Search for the cell housing the specified text and yield its [x, y] center coordinate. 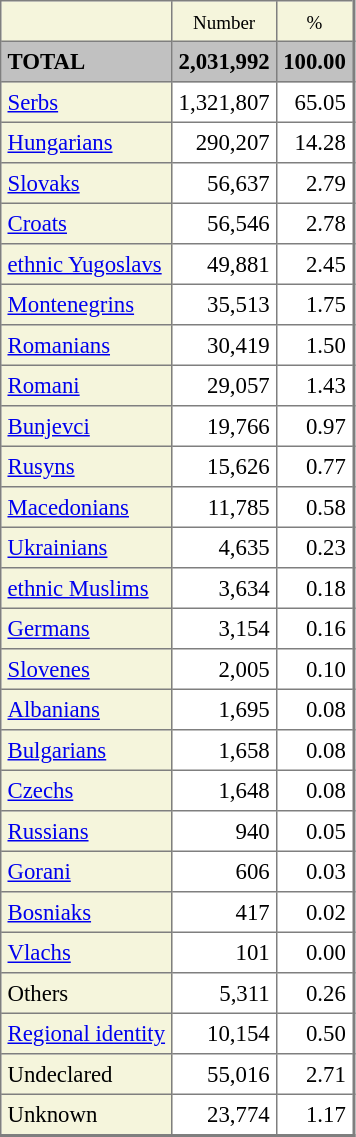
0.23 [314, 547]
56,637 [224, 183]
606 [224, 871]
Montenegrins [86, 304]
417 [224, 912]
Germans [86, 628]
Czechs [86, 790]
10,154 [224, 1033]
1,321,807 [224, 102]
30,419 [224, 345]
Vlachs [86, 952]
2.78 [314, 223]
Macedonians [86, 507]
0.18 [314, 588]
290,207 [224, 142]
% [314, 21]
49,881 [224, 264]
TOTAL [86, 61]
14.28 [314, 142]
3,634 [224, 588]
Others [86, 993]
0.16 [314, 628]
2.45 [314, 264]
2.79 [314, 183]
35,513 [224, 304]
0.10 [314, 669]
Croats [86, 223]
1.43 [314, 385]
29,057 [224, 385]
0.77 [314, 466]
0.05 [314, 831]
4,635 [224, 547]
15,626 [224, 466]
0.03 [314, 871]
Regional identity [86, 1033]
5,311 [224, 993]
0.50 [314, 1033]
ethnic Muslims [86, 588]
Russians [86, 831]
Slovenes [86, 669]
11,785 [224, 507]
Rusyns [86, 466]
0.97 [314, 426]
Romanians [86, 345]
101 [224, 952]
2,031,992 [224, 61]
Unknown [86, 1114]
3,154 [224, 628]
Bunjevci [86, 426]
1,658 [224, 750]
Slovaks [86, 183]
1.17 [314, 1114]
ethnic Yugoslavs [86, 264]
1.50 [314, 345]
Gorani [86, 871]
0.26 [314, 993]
55,016 [224, 1074]
2.71 [314, 1074]
Hungarians [86, 142]
Serbs [86, 102]
940 [224, 831]
Bosniaks [86, 912]
2,005 [224, 669]
0.00 [314, 952]
65.05 [314, 102]
1,648 [224, 790]
Albanians [86, 709]
Romani [86, 385]
23,774 [224, 1114]
0.58 [314, 507]
Undeclared [86, 1074]
1.75 [314, 304]
1,695 [224, 709]
0.02 [314, 912]
Number [224, 21]
19,766 [224, 426]
Bulgarians [86, 750]
56,546 [224, 223]
Ukrainians [86, 547]
100.00 [314, 61]
